Determine the [X, Y] coordinate at the center of the cell enclosing the given text.  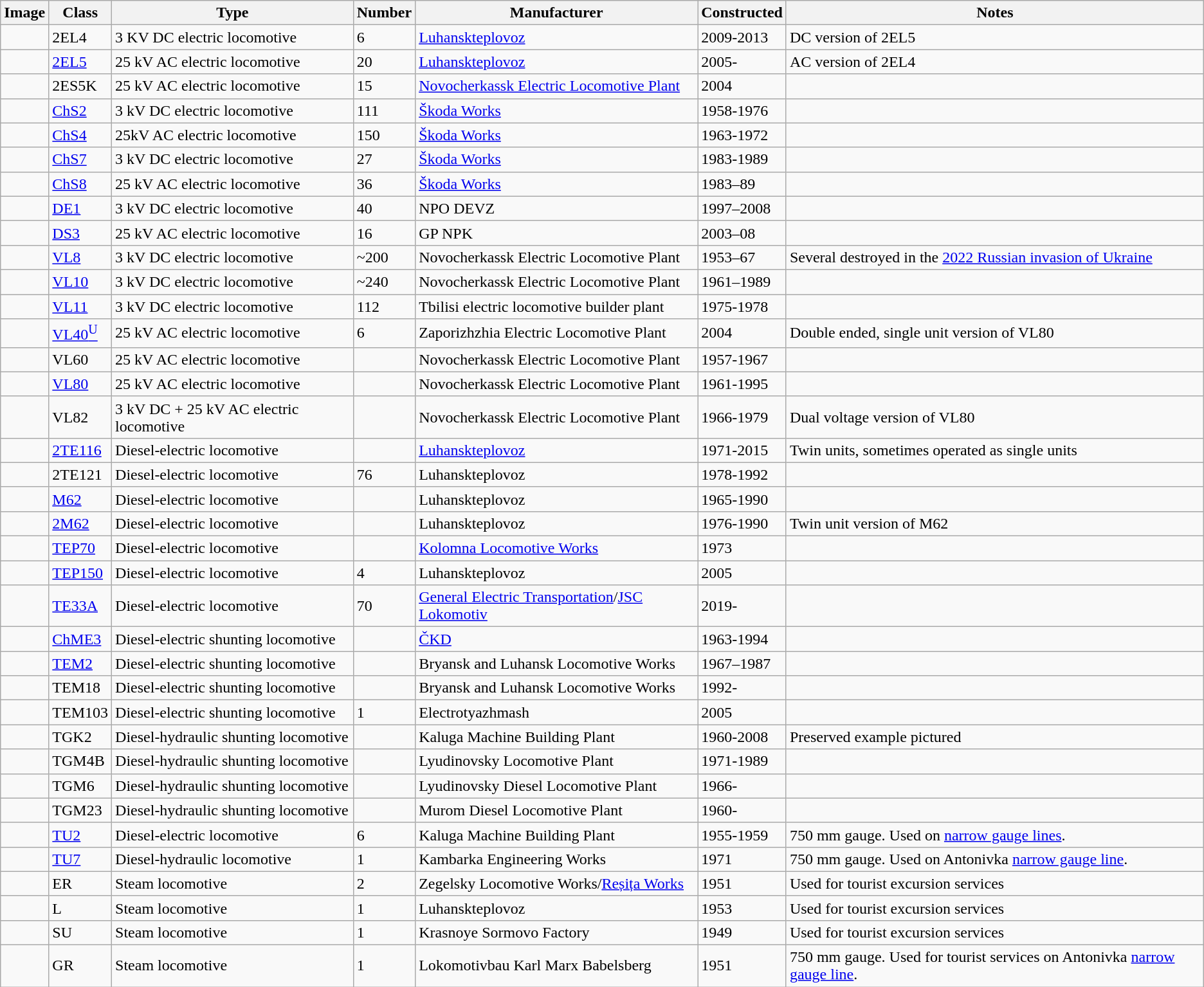
Twin unit version of M62 [994, 523]
1963-1972 [742, 135]
1963-1994 [742, 639]
150 [384, 135]
40 [384, 208]
2003–08 [742, 233]
1983-1989 [742, 159]
1960-2008 [742, 737]
1953–67 [742, 257]
2M62 [80, 523]
TGK2 [80, 737]
VL8 [80, 257]
Image [24, 13]
TEM2 [80, 664]
76 [384, 475]
1958-1976 [742, 111]
Murom Diesel Locomotive Plant [557, 810]
2 [384, 883]
TEM103 [80, 712]
15 [384, 86]
SU [80, 932]
General Electric Transportation/JSC Lokomotiv [557, 606]
Lyudinovsky Locomotive Plant [557, 761]
Kambarka Engineering Works [557, 859]
1997–2008 [742, 208]
M62 [80, 499]
DE1 [80, 208]
2ES5K [80, 86]
Manufacturer [557, 13]
1973 [742, 548]
Diesel-hydraulic locomotive [233, 859]
Number [384, 13]
2019- [742, 606]
1975-1978 [742, 307]
2ТЕ121 [80, 475]
1976-1990 [742, 523]
2009-2013 [742, 37]
VL60 [80, 359]
TEP150 [80, 573]
36 [384, 184]
1961–1989 [742, 282]
Dual voltage version of VL80 [994, 417]
NPO DEVZ [557, 208]
TGM4B [80, 761]
750 mm gauge. Used on Antonivka narrow gauge line. [994, 859]
Twin units, sometimes operated as single units [994, 450]
DS3 [80, 233]
Electrotyazhmash [557, 712]
27 [384, 159]
1983–89 [742, 184]
Lokomotivbau Karl Marx Babelsberg [557, 966]
2005- [742, 62]
111 [384, 111]
DC version of 2EL5 [994, 37]
TE33A [80, 606]
Type [233, 13]
VL40U [80, 333]
~240 [384, 282]
VL10 [80, 282]
1949 [742, 932]
GP NPK [557, 233]
ChS7 [80, 159]
70 [384, 606]
Double ended, single unit version of VL80 [994, 333]
Constructed [742, 13]
Several destroyed in the 2022 Russian invasion of Ukraine [994, 257]
L [80, 908]
ČKD [557, 639]
3 KV DC electric locomotive [233, 37]
TGM23 [80, 810]
AC version of 2EL4 [994, 62]
Zegelsky Locomotive Works/Reșița Works [557, 883]
1957-1967 [742, 359]
2TE116 [80, 450]
112 [384, 307]
TGM6 [80, 786]
GR [80, 966]
Preserved example pictured [994, 737]
2EL4 [80, 37]
3 kV DC + 25 kV AC electric locomotive [233, 417]
2EL5 [80, 62]
Krasnoye Sormovo Factory [557, 932]
TEP70 [80, 548]
Class [80, 13]
ChS2 [80, 111]
25kV AC electric locomotive [233, 135]
1971 [742, 859]
1971-2015 [742, 450]
ChS8 [80, 184]
1960- [742, 810]
4 [384, 573]
1965-1990 [742, 499]
TEM18 [80, 688]
1953 [742, 908]
1961-1995 [742, 384]
16 [384, 233]
VL82 [80, 417]
VL80 [80, 384]
ER [80, 883]
Lyudinovsky Diesel Locomotive Plant [557, 786]
1955-1959 [742, 835]
TU2 [80, 835]
750 mm gauge. Used on narrow gauge lines. [994, 835]
1971-1989 [742, 761]
750 mm gauge. Used for tourist services on Antonivka narrow gauge line. [994, 966]
ChME3 [80, 639]
ChS4 [80, 135]
Zaporizhzhia Electric Locomotive Plant [557, 333]
VL11 [80, 307]
1966-1979 [742, 417]
1978-1992 [742, 475]
1992- [742, 688]
Kolomna Locomotive Works [557, 548]
~200 [384, 257]
Tbilisi electric locomotive builder plant [557, 307]
Notes [994, 13]
1967–1987 [742, 664]
20 [384, 62]
1966- [742, 786]
TU7 [80, 859]
